Scan for the cell matching the given text and deliver its (X, Y) coordinate at center. 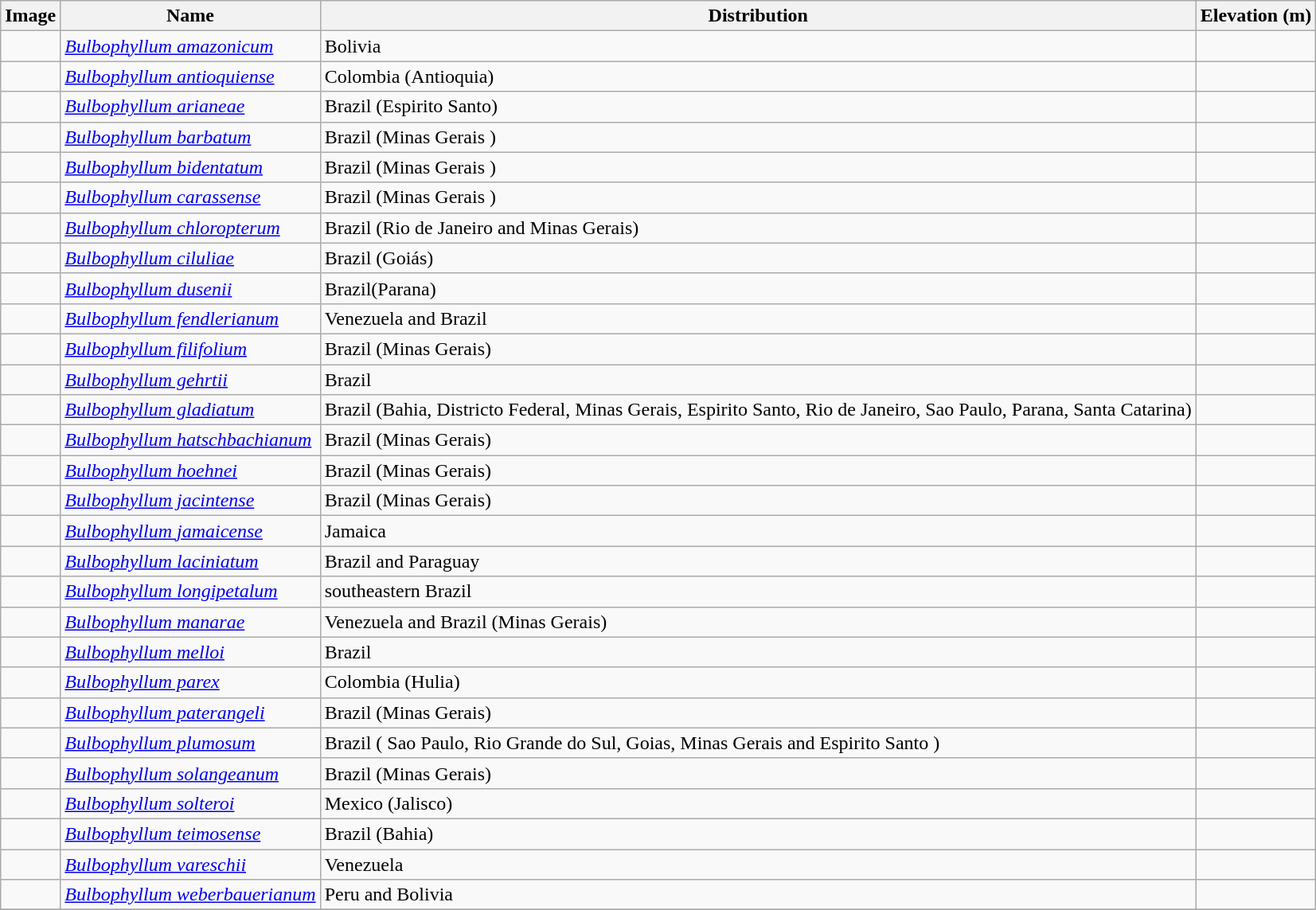
Bolivia (758, 46)
Bulbophyllum arianeae (190, 107)
Colombia (Antioquia) (758, 76)
Bulbophyllum laciniatum (190, 561)
Mexico (Jalisco) (758, 803)
Venezuela (758, 864)
Brazil ( Sao Paulo, Rio Grande do Sul, Goias, Minas Gerais and Espirito Santo ) (758, 743)
Bulbophyllum melloi (190, 652)
Bulbophyllum dusenii (190, 288)
Bulbophyllum amazonicum (190, 46)
Bulbophyllum fendlerianum (190, 318)
Bulbophyllum barbatum (190, 137)
Bulbophyllum jacintense (190, 501)
Bulbophyllum carassense (190, 197)
Colombia (Hulia) (758, 682)
Venezuela and Brazil (Minas Gerais) (758, 622)
Peru and Bolivia (758, 895)
Brazil (Goiás) (758, 258)
Bulbophyllum manarae (190, 622)
Bulbophyllum parex (190, 682)
Bulbophyllum solteroi (190, 803)
Bulbophyllum teimosense (190, 834)
Bulbophyllum hatschbachianum (190, 440)
Bulbophyllum paterangeli (190, 713)
Distribution (758, 16)
Brazil (Rio de Janeiro and Minas Gerais) (758, 228)
Bulbophyllum hoehnei (190, 471)
Bulbophyllum chloropterum (190, 228)
Brazil (Bahia) (758, 834)
Bulbophyllum plumosum (190, 743)
Bulbophyllum jamaicense (190, 531)
Elevation (m) (1255, 16)
Bulbophyllum gehrtii (190, 380)
Bulbophyllum solangeanum (190, 773)
Bulbophyllum vareschii (190, 864)
Image (30, 16)
Bulbophyllum gladiatum (190, 410)
Bulbophyllum bidentatum (190, 167)
Brazil and Paraguay (758, 561)
southeastern Brazil (758, 592)
Venezuela and Brazil (758, 318)
Bulbophyllum antioquiense (190, 76)
Name (190, 16)
Jamaica (758, 531)
Bulbophyllum weberbauerianum (190, 895)
Brazil (Bahia, Districto Federal, Minas Gerais, Espirito Santo, Rio de Janeiro, Sao Paulo, Parana, Santa Catarina) (758, 410)
Brazil(Parana) (758, 288)
Brazil (Espirito Santo) (758, 107)
Bulbophyllum ciluliae (190, 258)
Bulbophyllum filifolium (190, 349)
Bulbophyllum longipetalum (190, 592)
